Provide the [x, y] coordinate of the cell's center where the given text is located.  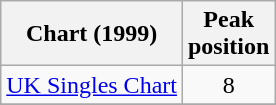
UK Singles Chart [92, 85]
Peakposition [228, 34]
Chart (1999) [92, 34]
8 [228, 85]
